Return the [X, Y] coordinate for the center point of the cell that contains the specified text.  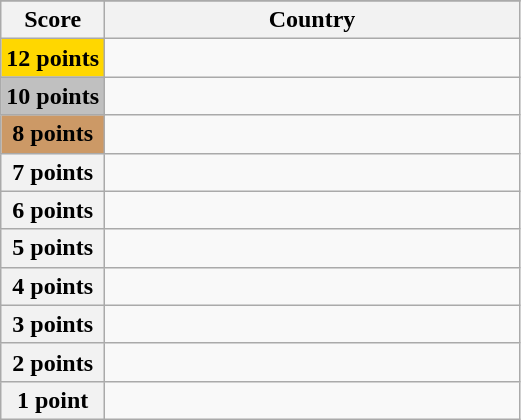
4 points [53, 286]
2 points [53, 362]
7 points [53, 172]
Country [312, 20]
Score [53, 20]
3 points [53, 324]
12 points [53, 58]
10 points [53, 96]
5 points [53, 248]
1 point [53, 400]
6 points [53, 210]
8 points [53, 134]
